Output the (X, Y) coordinate of the center of the cell containing the given text.  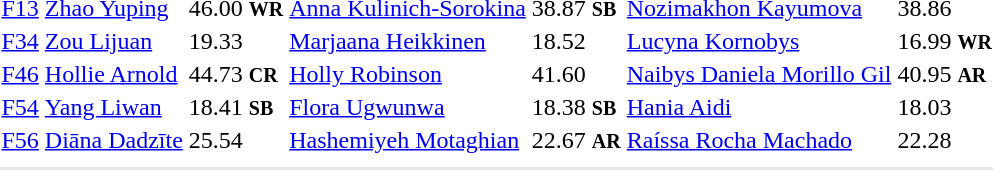
Diāna Dadzīte (114, 140)
40.95 AR (944, 74)
18.41 SB (236, 107)
Marjaana Heikkinen (408, 41)
Hollie Arnold (114, 74)
F34 (20, 41)
18.52 (576, 41)
25.54 (236, 140)
Holly Robinson (408, 74)
F54 (20, 107)
18.03 (944, 107)
16.99 WR (944, 41)
44.73 CR (236, 74)
41.60 (576, 74)
22.28 (944, 140)
F56 (20, 140)
Yang Liwan (114, 107)
18.38 SB (576, 107)
Hania Aidi (759, 107)
Naibys Daniela Morillo Gil (759, 74)
Hashemiyeh Motaghian (408, 140)
Zou Lijuan (114, 41)
Flora Ugwunwa (408, 107)
Raíssa Rocha Machado (759, 140)
F46 (20, 74)
22.67 AR (576, 140)
Lucyna Kornobys (759, 41)
19.33 (236, 41)
